Detect which cell encompasses the target text, then output its [X, Y] center coordinate. 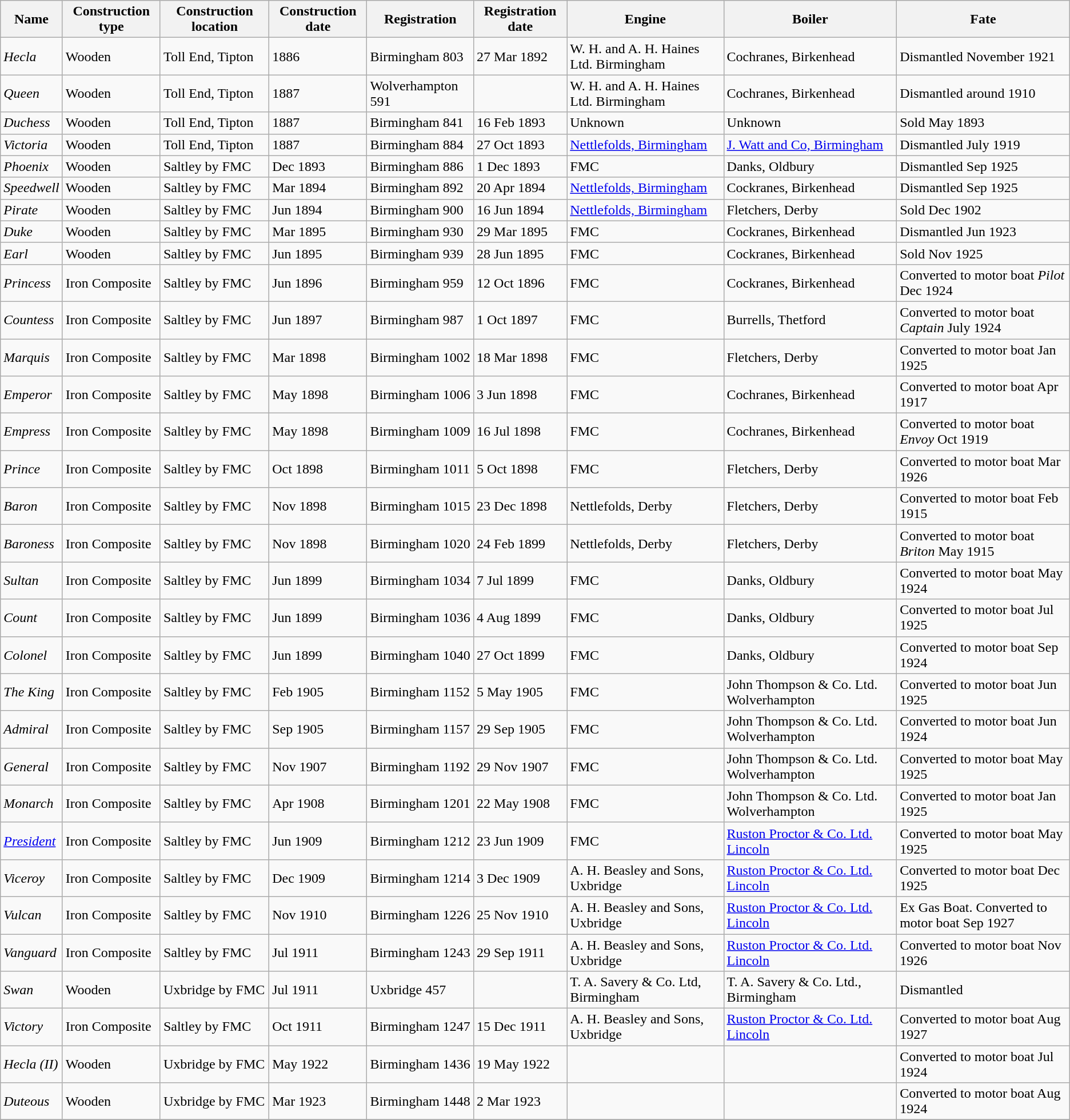
22 May 1908 [520, 804]
General [31, 766]
Emperor [31, 394]
The King [31, 692]
20 Apr 1894 [520, 188]
12 Oct 1896 [520, 282]
Earl [31, 253]
Birmingham 884 [421, 145]
Jun 1896 [318, 282]
7 Jul 1899 [520, 581]
Princess [31, 282]
Construction date [318, 19]
Converted to motor boat Dec 1925 [983, 878]
Admiral [31, 730]
Oct 1898 [318, 469]
Boiler [811, 19]
Swan [31, 990]
Birmingham 939 [421, 253]
27 Oct 1899 [520, 655]
Birmingham 1201 [421, 804]
Marquis [31, 357]
Birmingham 1040 [421, 655]
Vulcan [31, 915]
Dismantled July 1919 [983, 145]
29 Nov 1907 [520, 766]
Colonel [31, 655]
Converted to motor boat Jul 1925 [983, 617]
Sold May 1893 [983, 123]
Duchess [31, 123]
Birmingham 1152 [421, 692]
Birmingham 1009 [421, 432]
Dismantled Jun 1923 [983, 232]
Converted to motor boat Captain July 1924 [983, 320]
Converted to motor boat Jun 1924 [983, 730]
Oct 1911 [318, 1027]
Birmingham 1011 [421, 469]
Converted to motor boat Aug 1924 [983, 1101]
27 Mar 1892 [520, 56]
Registration date [520, 19]
Mar 1894 [318, 188]
Converted to motor boat Mar 1926 [983, 469]
Sultan [31, 581]
Birmingham 1036 [421, 617]
Construction type [111, 19]
Birmingham 841 [421, 123]
Queen [31, 94]
24 Feb 1899 [520, 543]
18 Mar 1898 [520, 357]
Converted to motor boat Apr 1917 [983, 394]
Dec 1909 [318, 878]
Birmingham 1157 [421, 730]
2 Mar 1923 [520, 1101]
Monarch [31, 804]
Birmingham 930 [421, 232]
Apr 1908 [318, 804]
Vanguard [31, 952]
Victoria [31, 145]
28 Jun 1895 [520, 253]
Prince [31, 469]
Victory [31, 1027]
Hecla [31, 56]
Birmingham 1192 [421, 766]
5 May 1905 [520, 692]
Converted to motor boat Jun 1925 [983, 692]
Baroness [31, 543]
Mar 1895 [318, 232]
1 Dec 1893 [520, 166]
16 Jul 1898 [520, 432]
Converted to motor boat Sep 1924 [983, 655]
Pirate [31, 210]
Converted to motor boat May 1924 [983, 581]
Empress [31, 432]
Jun 1909 [318, 840]
Birmingham 1226 [421, 915]
Converted to motor boat Pilot Dec 1924 [983, 282]
1886 [318, 56]
15 Dec 1911 [520, 1027]
25 Nov 1910 [520, 915]
President [31, 840]
Wolverhampton 591 [421, 94]
Duteous [31, 1101]
Birmingham 900 [421, 210]
Nov 1907 [318, 766]
T. A. Savery & Co. Ltd., Birmingham [811, 990]
Sold Dec 1902 [983, 210]
Mar 1923 [318, 1101]
T. A. Savery & Co. Ltd, Birmingham [645, 990]
Name [31, 19]
5 Oct 1898 [520, 469]
Converted to motor boat Aug 1927 [983, 1027]
1 Oct 1897 [520, 320]
29 Sep 1905 [520, 730]
Engine [645, 19]
Birmingham 1214 [421, 878]
Converted to motor boat Feb 1915 [983, 507]
Countess [31, 320]
Sold Nov 1925 [983, 253]
May 1922 [318, 1065]
4 Aug 1899 [520, 617]
Jun 1897 [318, 320]
Nov 1910 [318, 915]
Jun 1894 [318, 210]
29 Sep 1911 [520, 952]
Sep 1905 [318, 730]
Birmingham 1243 [421, 952]
Converted to motor boat Nov 1926 [983, 952]
Birmingham 1448 [421, 1101]
Birmingham 803 [421, 56]
19 May 1922 [520, 1065]
Converted to motor boat Briton May 1915 [983, 543]
Dismantled around 1910 [983, 94]
Uxbridge 457 [421, 990]
3 Jun 1898 [520, 394]
23 Dec 1898 [520, 507]
Birmingham 886 [421, 166]
16 Feb 1893 [520, 123]
Burrells, Thetford [811, 320]
Phoenix [31, 166]
Duke [31, 232]
Registration [421, 19]
J. Watt and Co, Birmingham [811, 145]
Birmingham 1247 [421, 1027]
Hecla (II) [31, 1065]
Birmingham 1436 [421, 1065]
Speedwell [31, 188]
Ex Gas Boat. Converted to motor boat Sep 1927 [983, 915]
16 Jun 1894 [520, 210]
Dismantled [983, 990]
27 Oct 1893 [520, 145]
Mar 1898 [318, 357]
Count [31, 617]
23 Jun 1909 [520, 840]
29 Mar 1895 [520, 232]
Birmingham 1006 [421, 394]
Birmingham 1020 [421, 543]
Dec 1893 [318, 166]
Viceroy [31, 878]
Jun 1895 [318, 253]
Converted to motor boat Envoy Oct 1919 [983, 432]
3 Dec 1909 [520, 878]
Birmingham 1034 [421, 581]
Converted to motor boat Jul 1924 [983, 1065]
Baron [31, 507]
Birmingham 1002 [421, 357]
Dismantled November 1921 [983, 56]
Birmingham 892 [421, 188]
Birmingham 959 [421, 282]
Feb 1905 [318, 692]
Birmingham 1212 [421, 840]
Birmingham 1015 [421, 507]
Construction location [214, 19]
Fate [983, 19]
Birmingham 987 [421, 320]
